Determine the [X, Y] coordinate at the center of the cell enclosing the given text.  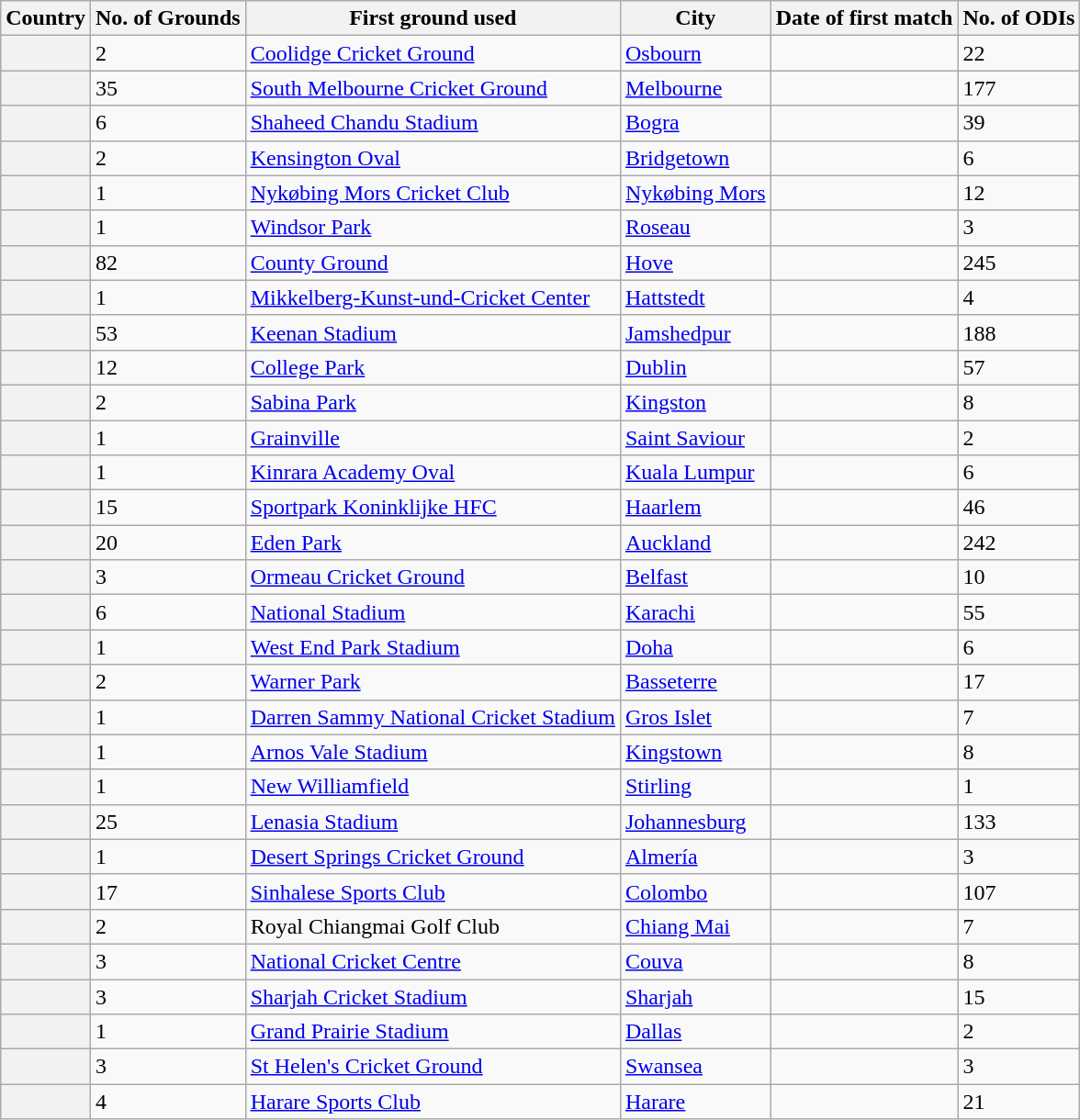
Gros Islet [695, 717]
Kinrara Academy Oval [433, 473]
Auckland [695, 543]
Doha [695, 647]
Sabina Park [433, 402]
245 [1019, 263]
21 [1019, 1102]
46 [1019, 508]
Darren Sammy National Cricket Stadium [433, 717]
39 [1019, 123]
Kingston [695, 402]
Bogra [695, 123]
25 [167, 822]
Karachi [695, 612]
Swansea [695, 1067]
Harare Sports Club [433, 1102]
242 [1019, 543]
188 [1019, 332]
National Stadium [433, 612]
20 [167, 543]
Harare [695, 1102]
55 [1019, 612]
107 [1019, 891]
Kuala Lumpur [695, 473]
New Williamfield [433, 787]
First ground used [433, 18]
Kensington Oval [433, 158]
Royal Chiangmai Golf Club [433, 926]
Keenan Stadium [433, 332]
57 [1019, 367]
Date of first match [864, 18]
Jamshedpur [695, 332]
Dallas [695, 1032]
Hattstedt [695, 297]
Mikkelberg-Kunst-und-Cricket Center [433, 297]
Sinhalese Sports Club [433, 891]
Eden Park [433, 543]
Roseau [695, 228]
10 [1019, 577]
Warner Park [433, 682]
177 [1019, 88]
County Ground [433, 263]
22 [1019, 53]
Windsor Park [433, 228]
Ormeau Cricket Ground [433, 577]
Grainville [433, 438]
Shaheed Chandu Stadium [433, 123]
St Helen's Cricket Ground [433, 1067]
Saint Saviour [695, 438]
Colombo [695, 891]
Grand Prairie Stadium [433, 1032]
National Cricket Centre [433, 961]
Stirling [695, 787]
City [695, 18]
Almería [695, 857]
Johannesburg [695, 822]
Country [46, 18]
Chiang Mai [695, 926]
Sharjah Cricket Stadium [433, 996]
Nykøbing Mors Cricket Club [433, 193]
Hove [695, 263]
Arnos Vale Stadium [433, 752]
Kingstown [695, 752]
No. of Grounds [167, 18]
Osbourn [695, 53]
Desert Springs Cricket Ground [433, 857]
Bridgetown [695, 158]
College Park [433, 367]
West End Park Stadium [433, 647]
133 [1019, 822]
Haarlem [695, 508]
South Melbourne Cricket Ground [433, 88]
Basseterre [695, 682]
Dublin [695, 367]
Melbourne [695, 88]
Sportpark Koninklijke HFC [433, 508]
Nykøbing Mors [695, 193]
Belfast [695, 577]
Coolidge Cricket Ground [433, 53]
Couva [695, 961]
82 [167, 263]
53 [167, 332]
Sharjah [695, 996]
No. of ODIs [1019, 18]
Lenasia Stadium [433, 822]
35 [167, 88]
